Determine the [X, Y] coordinate at the center of the cell enclosing the given text.  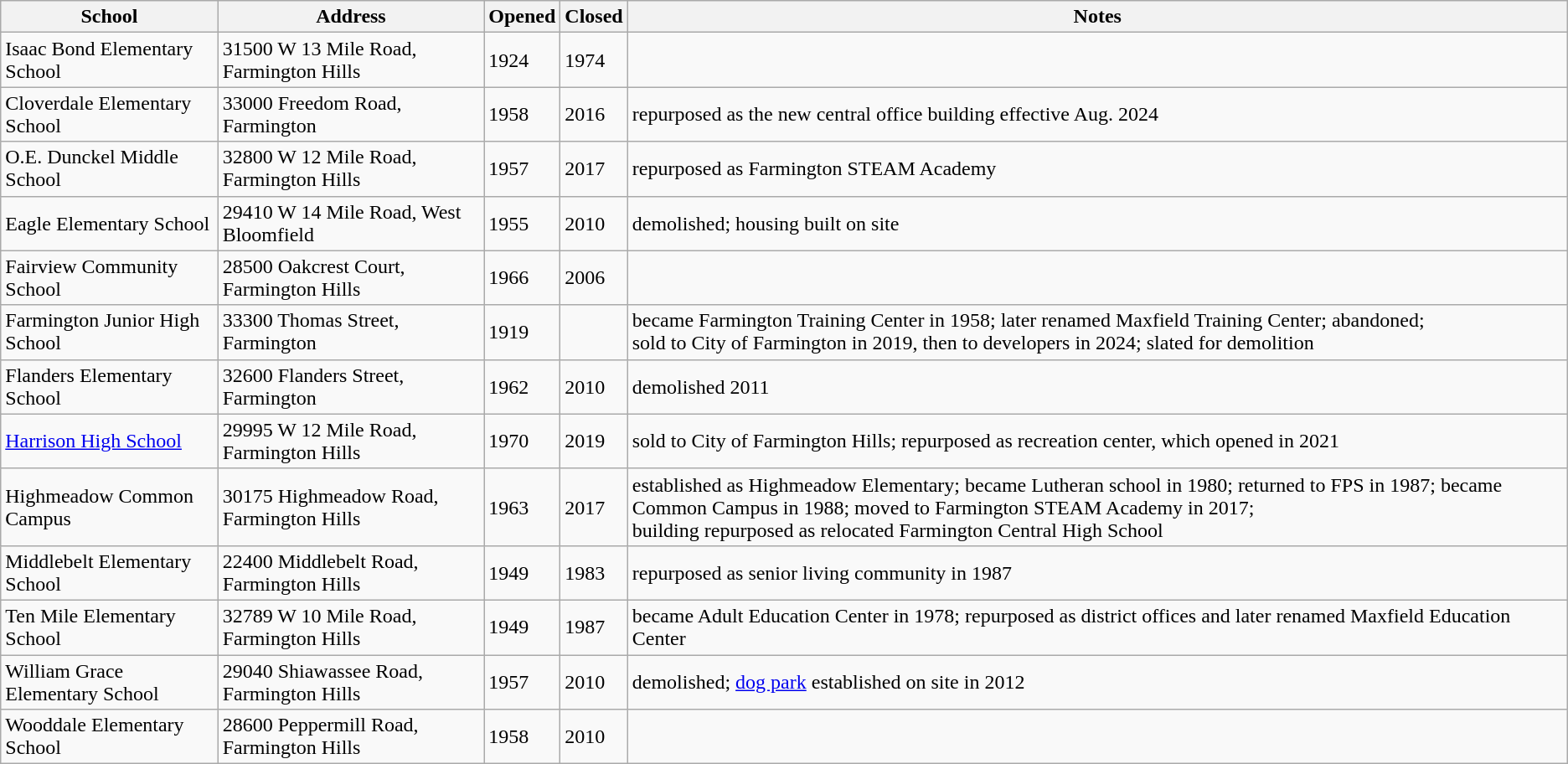
demolished; housing built on site [1097, 223]
28600 Peppermill Road, Farmington Hills [351, 737]
1924 [523, 60]
demolished; dog park established on site in 2012 [1097, 682]
31500 W 13 Mile Road, Farmington Hills [351, 60]
2019 [594, 441]
32789 W 10 Mile Road, Farmington Hills [351, 627]
became Adult Education Center in 1978; repurposed as district offices and later renamed Maxfield Education Center [1097, 627]
Fairview Community School [109, 278]
1919 [523, 332]
32800 W 12 Mile Road, Farmington Hills [351, 169]
33000 Freedom Road, Farmington [351, 114]
Address [351, 17]
30175 Highmeadow Road, Farmington Hills [351, 507]
28500 Oakcrest Court, Farmington Hills [351, 278]
Wooddale Elementary School [109, 737]
33300 Thomas Street, Farmington [351, 332]
Harrison High School [109, 441]
1983 [594, 573]
22400 Middlebelt Road, Farmington Hills [351, 573]
2016 [594, 114]
1962 [523, 387]
1966 [523, 278]
repurposed as senior living community in 1987 [1097, 573]
Flanders Elementary School [109, 387]
O.E. Dunckel Middle School [109, 169]
sold to City of Farmington Hills; repurposed as recreation center, which opened in 2021 [1097, 441]
Farmington Junior High School [109, 332]
1955 [523, 223]
School [109, 17]
1974 [594, 60]
1970 [523, 441]
1987 [594, 627]
Ten Mile Elementary School [109, 627]
Highmeadow Common Campus [109, 507]
29995 W 12 Mile Road, Farmington Hills [351, 441]
demolished 2011 [1097, 387]
Notes [1097, 17]
2006 [594, 278]
repurposed as the new central office building effective Aug. 2024 [1097, 114]
32600 Flanders Street, Farmington [351, 387]
1963 [523, 507]
Cloverdale Elementary School [109, 114]
Eagle Elementary School [109, 223]
Middlebelt Elementary School [109, 573]
repurposed as Farmington STEAM Academy [1097, 169]
Isaac Bond Elementary School [109, 60]
William Grace Elementary School [109, 682]
29410 W 14 Mile Road, West Bloomfield [351, 223]
Closed [594, 17]
29040 Shiawassee Road, Farmington Hills [351, 682]
Opened [523, 17]
